Provide the [X, Y] coordinate of the cell's center where the given text is located.  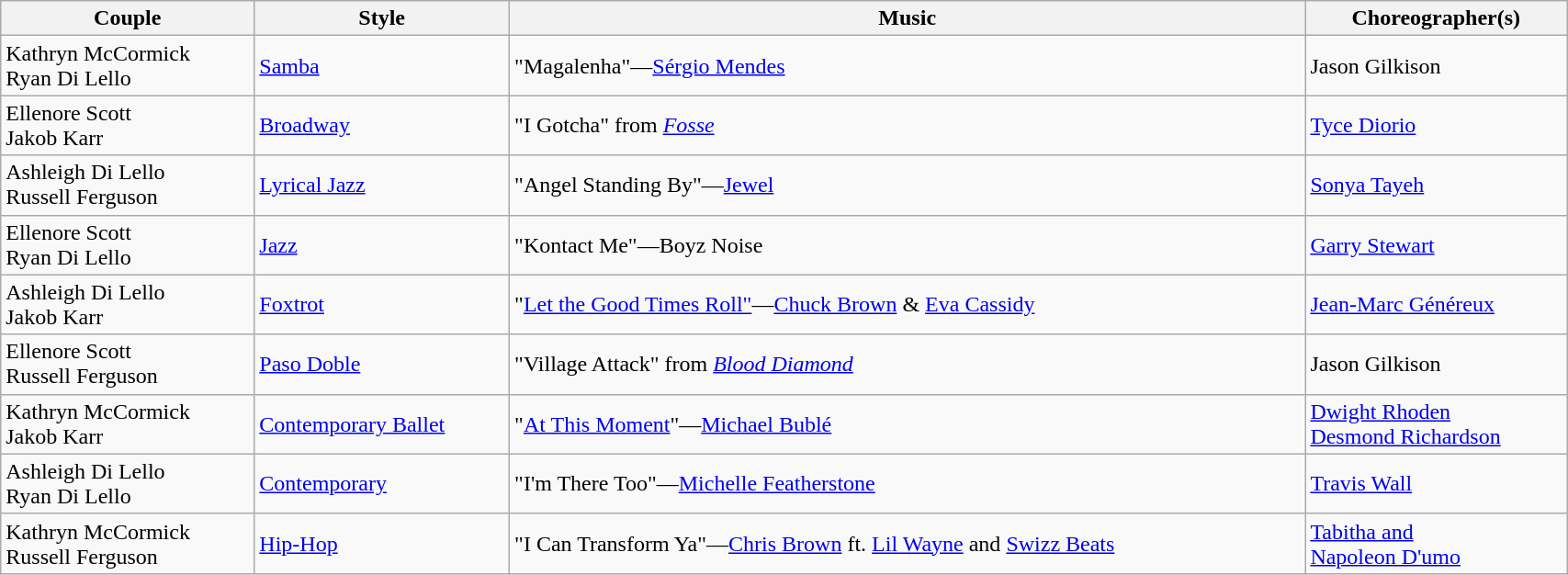
Ashleigh Di LelloRussell Ferguson [128, 186]
Contemporary [382, 483]
Ashleigh Di LelloJakob Karr [128, 305]
"Magalenha"—Sérgio Mendes [908, 66]
"Let the Good Times Roll"—Chuck Brown & Eva Cassidy [908, 305]
Foxtrot [382, 305]
Ellenore ScottRussell Ferguson [128, 364]
Kathryn McCormickRyan Di Lello [128, 66]
Tabitha andNapoleon D'umo [1437, 544]
Garry Stewart [1437, 244]
Sonya Tayeh [1437, 186]
"Angel Standing By"—Jewel [908, 186]
"Kontact Me"—Boyz Noise [908, 244]
Ellenore ScottJakob Karr [128, 125]
Jazz [382, 244]
Style [382, 18]
Kathryn McCormickRussell Ferguson [128, 544]
Choreographer(s) [1437, 18]
Lyrical Jazz [382, 186]
Paso Doble [382, 364]
Dwight RhodenDesmond Richardson [1437, 424]
Hip-Hop [382, 544]
"I Gotcha" from Fosse [908, 125]
"I'm There Too"—Michelle Featherstone [908, 483]
Tyce Diorio [1437, 125]
Samba [382, 66]
"At This Moment"—Michael Bublé [908, 424]
Ashleigh Di LelloRyan Di Lello [128, 483]
Music [908, 18]
Kathryn McCormickJakob Karr [128, 424]
Travis Wall [1437, 483]
Contemporary Ballet [382, 424]
Broadway [382, 125]
"I Can Transform Ya"—Chris Brown ft. Lil Wayne and Swizz Beats [908, 544]
Ellenore ScottRyan Di Lello [128, 244]
"Village Attack" from Blood Diamond [908, 364]
Jean-Marc Généreux [1437, 305]
Couple [128, 18]
